Search for the cell housing the specified text and yield its [X, Y] center coordinate. 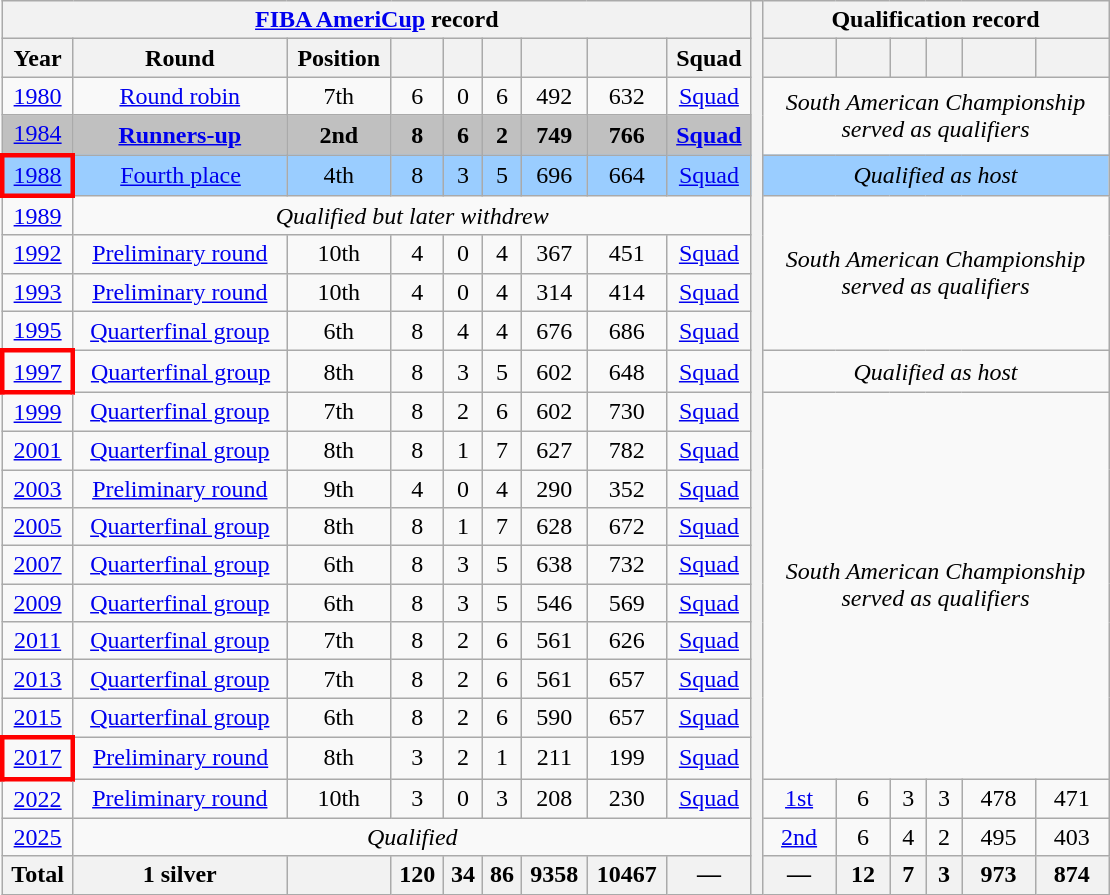
352 [626, 489]
590 [554, 718]
546 [554, 603]
230 [626, 798]
86 [502, 875]
208 [554, 798]
414 [626, 292]
199 [626, 758]
1980 [38, 96]
973 [998, 875]
766 [626, 135]
2017 [38, 758]
367 [554, 254]
314 [554, 292]
696 [554, 174]
495 [998, 837]
211 [554, 758]
2009 [38, 603]
628 [554, 527]
Runners-up [180, 135]
1988 [38, 174]
10467 [626, 875]
Position [339, 58]
478 [998, 798]
749 [554, 135]
672 [626, 527]
403 [1072, 837]
120 [417, 875]
1993 [38, 292]
12 [864, 875]
Round [180, 58]
782 [626, 450]
2001 [38, 450]
Qualified [412, 837]
FIBA AmeriCup record [376, 20]
2022 [38, 798]
569 [626, 603]
2011 [38, 641]
1992 [38, 254]
34 [462, 875]
2025 [38, 837]
2013 [38, 679]
2003 [38, 489]
638 [554, 565]
4th [339, 174]
Year [38, 58]
290 [554, 489]
471 [1072, 798]
9358 [554, 875]
664 [626, 174]
Total [38, 875]
676 [554, 331]
492 [554, 96]
1 silver [180, 875]
Round robin [180, 96]
626 [626, 641]
632 [626, 96]
1997 [38, 372]
730 [626, 412]
686 [626, 331]
1999 [38, 412]
627 [554, 450]
732 [626, 565]
1st [800, 798]
9th [339, 489]
874 [1072, 875]
1984 [38, 135]
451 [626, 254]
648 [626, 372]
1995 [38, 331]
Qualified but later withdrew [412, 216]
2015 [38, 718]
Fourth place [180, 174]
1989 [38, 216]
Qualification record [936, 20]
2007 [38, 565]
2005 [38, 527]
